For the text-containing cell, return its midpoint in [X, Y] coordinate format. 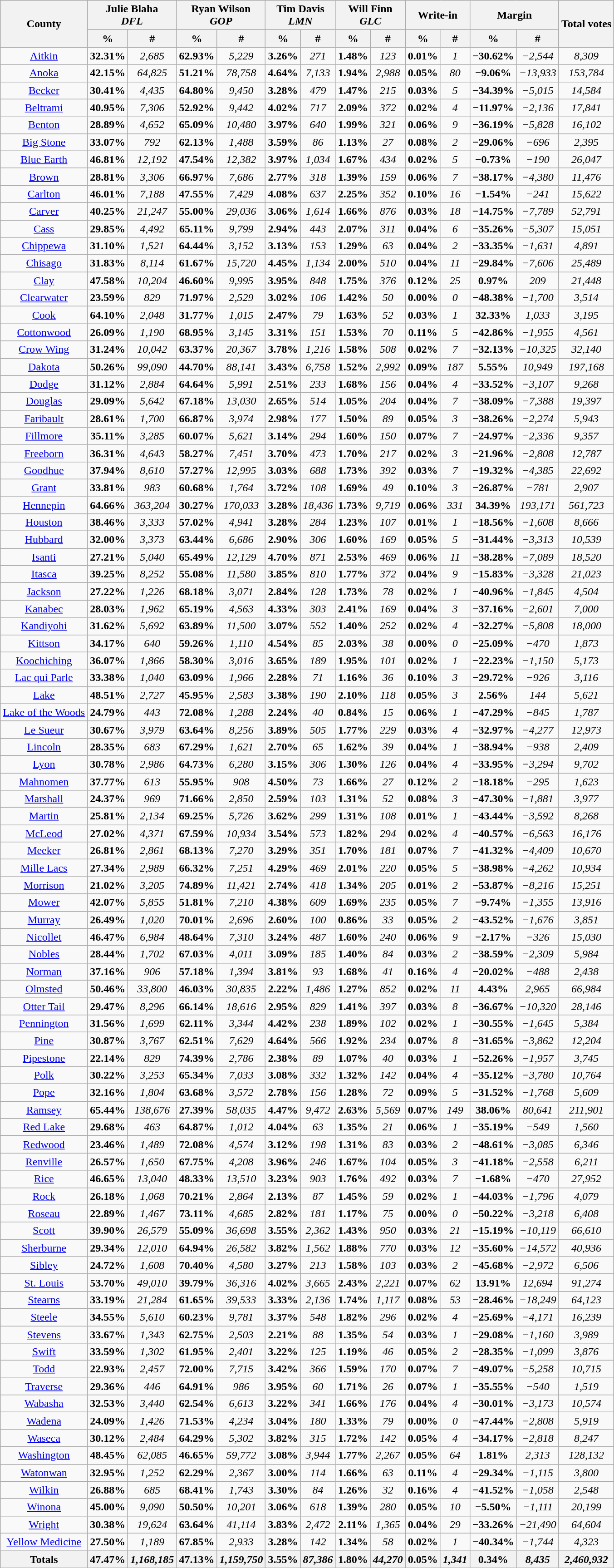
1,252 [152, 1473]
1,216 [318, 350]
Dakota [44, 367]
217 [388, 453]
30.22% [108, 1075]
64.10% [108, 315]
2.21% [283, 1334]
70.01% [197, 920]
1,764 [241, 488]
−45.68% [493, 1265]
29.36% [108, 1386]
14,584 [586, 90]
609 [318, 902]
61.95% [197, 1352]
27.02% [108, 833]
39.25% [108, 574]
2.43% [353, 1282]
26.49% [108, 920]
3.31% [283, 332]
561,723 [586, 505]
85 [318, 643]
252 [388, 626]
Douglas [44, 401]
−1,111 [537, 1507]
34.39% [493, 505]
−3,592 [537, 816]
Murray [44, 920]
62.54% [197, 1404]
29.34% [108, 1248]
332 [318, 1075]
100 [318, 920]
−1,099 [537, 1352]
−21.96% [493, 453]
9,357 [586, 436]
4.43% [493, 989]
44,270 [388, 1559]
Washington [44, 1455]
−2,601 [537, 609]
64.80% [197, 90]
1,189 [152, 1542]
1.47% [353, 90]
−540 [537, 1386]
30,835 [241, 989]
Lincoln [44, 747]
2,965 [537, 989]
392 [388, 470]
67.18% [197, 401]
62.29% [197, 1473]
2.41% [353, 609]
3.15% [283, 764]
2.60% [283, 920]
7,306 [152, 108]
9,472 [318, 1110]
47.55% [197, 194]
28.81% [108, 177]
Tim DavisLMN [300, 15]
34.55% [108, 1317]
65.11% [197, 228]
−190 [537, 159]
4,652 [152, 125]
2.00% [353, 263]
33.67% [108, 1334]
118 [388, 695]
2.65% [283, 401]
Martin [44, 816]
26.81% [108, 851]
23.46% [108, 1144]
2.22% [283, 989]
3.42% [283, 1369]
7,310 [241, 937]
4,941 [241, 523]
−1,115 [537, 1473]
151 [318, 332]
2.82% [283, 1213]
70.40% [197, 1265]
0.86% [353, 920]
2,907 [586, 488]
Jackson [44, 592]
848 [318, 281]
37.94% [108, 470]
57.02% [197, 523]
−49.07% [493, 1369]
−4,409 [537, 851]
240 [388, 937]
Mower [44, 902]
197,168 [586, 367]
1.48% [353, 56]
0.84% [353, 712]
36.31% [108, 453]
47.58% [108, 281]
38.46% [108, 523]
Morrison [44, 885]
1,343 [152, 1334]
−1,676 [537, 920]
Pine [44, 1040]
2,221 [388, 1282]
27.39% [197, 1110]
4,323 [586, 1542]
−2,309 [537, 954]
8,247 [586, 1438]
2.84% [283, 592]
−10,119 [537, 1231]
1.53% [353, 332]
128,132 [586, 1455]
1,562 [318, 1248]
47.13% [197, 1559]
3.43% [283, 367]
32,140 [586, 350]
Steele [44, 1317]
28,146 [586, 1006]
1.71% [353, 1386]
7,270 [241, 851]
−47.44% [493, 1421]
−48.38% [493, 298]
2,696 [241, 920]
−4,171 [537, 1317]
65 [318, 747]
983 [152, 488]
24.72% [108, 1265]
1,650 [152, 1162]
13,916 [586, 902]
63.09% [197, 678]
−47.29% [493, 712]
3.13% [283, 246]
53 [455, 1300]
3,665 [318, 1282]
Sibley [44, 1265]
29.85% [108, 228]
3,876 [586, 1352]
−33.35% [493, 246]
−14.75% [493, 211]
3.83% [283, 1524]
−1,744 [537, 1542]
5,609 [586, 1093]
3,285 [152, 436]
−32.27% [493, 626]
235 [388, 902]
Isanti [44, 557]
−35.55% [493, 1386]
15,051 [586, 228]
153 [318, 246]
30.78% [108, 764]
2,313 [537, 1455]
1.16% [353, 678]
61.65% [197, 1300]
41,114 [241, 1524]
7,133 [318, 73]
91,274 [586, 1282]
114 [318, 1473]
153,784 [586, 73]
683 [152, 747]
4,371 [152, 833]
24.79% [108, 712]
9,995 [241, 281]
Yellow Medicine [44, 1542]
5,855 [152, 902]
Becker [44, 90]
28.89% [108, 125]
10,574 [586, 1404]
62,085 [152, 1455]
7,000 [586, 609]
63.44% [197, 540]
15,251 [586, 885]
55.95% [197, 781]
Koochiching [44, 661]
−33.95% [493, 764]
4.70% [283, 557]
7,188 [152, 194]
1.30% [353, 764]
125 [318, 1352]
4,504 [586, 592]
McLeod [44, 833]
2,460,932 [586, 1559]
198 [318, 1144]
−15.19% [493, 1231]
6,613 [241, 1404]
31.12% [108, 384]
−38.26% [493, 419]
Clearwater [44, 298]
Big Stone [44, 142]
62.75% [197, 1334]
Will FinnGLC [370, 15]
Ramsey [44, 1110]
4,891 [586, 246]
10,480 [241, 125]
21,284 [152, 1300]
215 [388, 90]
4.33% [283, 609]
64.87% [197, 1127]
548 [318, 1317]
126 [388, 764]
4,492 [152, 228]
Blue Earth [44, 159]
68.95% [197, 332]
1,015 [241, 315]
−3,294 [537, 764]
2.53% [353, 557]
5.55% [493, 367]
311 [388, 228]
1,365 [388, 1524]
5,229 [241, 56]
908 [241, 781]
34.17% [108, 643]
613 [152, 781]
3,071 [241, 592]
1,519 [586, 1386]
−845 [537, 712]
1,486 [318, 989]
9,268 [586, 384]
87,386 [318, 1559]
3.81% [283, 971]
7,451 [241, 453]
3.78% [283, 350]
−24.97% [493, 436]
−2,544 [537, 56]
10,204 [152, 281]
59,772 [241, 1455]
1,110 [241, 643]
234 [388, 1040]
−38.98% [493, 868]
1,966 [241, 678]
17,841 [586, 108]
12,995 [241, 470]
−3,107 [537, 384]
−38.09% [493, 401]
492 [388, 1179]
46.47% [108, 937]
Brown [44, 177]
2,438 [586, 971]
3.09% [283, 954]
−18.18% [493, 781]
Stearns [44, 1300]
65.49% [197, 557]
Hennepin [44, 505]
3,572 [241, 1093]
2,134 [152, 816]
99,090 [152, 367]
−29.84% [493, 263]
6,408 [586, 1213]
9,702 [586, 764]
−1,160 [537, 1334]
22.89% [108, 1213]
71.66% [197, 799]
St. Louis [44, 1282]
4.42% [283, 1023]
180 [318, 1421]
9,719 [388, 505]
−3,862 [537, 1040]
−2,818 [537, 1438]
12,787 [586, 453]
86 [318, 142]
−31.65% [493, 1040]
2,786 [241, 1058]
3.02% [283, 298]
36,316 [241, 1282]
Lyon [44, 764]
1,804 [152, 1093]
26.57% [108, 1162]
3.89% [283, 730]
7,210 [241, 902]
−31.44% [493, 540]
1.63% [353, 315]
−1,768 [537, 1093]
1,159,750 [241, 1559]
−1.68% [493, 1179]
−43.44% [493, 816]
176 [388, 1404]
32.16% [108, 1093]
70 [388, 332]
1.05% [353, 401]
25 [455, 281]
−7,089 [537, 557]
363,204 [152, 505]
Lake [44, 695]
Pennington [44, 1023]
19,624 [152, 1524]
66,984 [586, 989]
47.54% [197, 159]
552 [318, 626]
246 [318, 1162]
Aitkin [44, 56]
−5,258 [537, 1369]
144 [537, 695]
12,010 [152, 1248]
−2,972 [537, 1265]
Grant [44, 488]
106 [318, 298]
2,472 [318, 1524]
−2.17% [493, 937]
2.98% [283, 419]
12,382 [241, 159]
11,500 [241, 626]
30.87% [108, 1040]
75 [388, 1213]
177 [318, 419]
Write-in [437, 15]
321 [388, 125]
366 [318, 1369]
3.59% [283, 142]
Nicollet [44, 937]
27,952 [586, 1179]
−29.34% [493, 1473]
2,933 [241, 1542]
514 [318, 401]
65.19% [197, 609]
−1,058 [537, 1490]
3,977 [586, 799]
5,692 [152, 626]
10,949 [537, 367]
−1,955 [537, 332]
−1,796 [537, 1196]
903 [318, 1179]
1.33% [353, 1421]
9,442 [241, 108]
1.76% [353, 1179]
46.01% [108, 194]
4,561 [586, 332]
35.11% [108, 436]
211,901 [586, 1110]
−38.17% [493, 177]
2.47% [283, 315]
12,694 [537, 1282]
4,563 [241, 609]
284 [318, 523]
66.87% [197, 419]
3,440 [152, 1404]
505 [318, 730]
54 [388, 1334]
10 [455, 1507]
Wilkin [44, 1490]
1.32% [353, 1075]
63.68% [197, 1093]
58 [388, 1542]
58.27% [197, 453]
1.88% [353, 1248]
10,764 [586, 1075]
1,873 [586, 643]
434 [388, 159]
Winona [44, 1507]
4,011 [241, 954]
32.53% [108, 1404]
27.34% [108, 868]
2,685 [152, 56]
48.64% [197, 937]
4.08% [283, 194]
2.01% [353, 868]
30.38% [108, 1524]
1,702 [152, 954]
4.47% [283, 1110]
3,979 [152, 730]
2,992 [388, 367]
4,643 [152, 453]
2.77% [283, 177]
1,341 [455, 1559]
46 [388, 1352]
30.27% [197, 505]
986 [241, 1386]
5,302 [241, 1438]
138,676 [152, 1110]
33.38% [108, 678]
72 [388, 1093]
Polk [44, 1075]
Meeker [44, 851]
7,033 [241, 1075]
−25.09% [493, 643]
−28.46% [493, 1300]
2,267 [388, 1455]
11,580 [241, 574]
65.34% [197, 1075]
62.13% [197, 142]
−8,216 [537, 885]
16 [455, 194]
−15.83% [493, 574]
3,306 [152, 177]
57.27% [197, 470]
446 [152, 1386]
24.09% [108, 1421]
−35.26% [493, 228]
2.10% [353, 695]
22.14% [108, 1058]
1.23% [353, 523]
3.29% [283, 851]
1.42% [353, 298]
2,457 [152, 1369]
64.44% [197, 246]
2,861 [152, 851]
13,510 [241, 1179]
8,610 [152, 470]
2.94% [283, 228]
−10,320 [537, 1006]
36,698 [241, 1231]
−41.32% [493, 851]
−549 [537, 1127]
Todd [44, 1369]
190 [318, 695]
4.38% [283, 902]
1,467 [152, 1213]
6,686 [241, 540]
83 [388, 1144]
128 [318, 592]
66,610 [586, 1231]
−37.16% [493, 609]
1.74% [353, 1300]
42.15% [108, 73]
10,715 [586, 1369]
15 [388, 712]
1.26% [353, 1490]
−13,933 [537, 73]
2.95% [283, 1006]
3,800 [586, 1473]
−19.32% [493, 470]
6,280 [241, 764]
3,253 [152, 1075]
8,309 [586, 56]
−18,249 [537, 1300]
1,426 [152, 1421]
1,012 [241, 1127]
1.94% [353, 73]
5,642 [152, 401]
−4,277 [537, 730]
−1,845 [537, 592]
−33.52% [493, 384]
69.25% [197, 816]
47.47% [108, 1559]
1,866 [152, 661]
10,201 [241, 1507]
2,884 [152, 384]
2.13% [283, 1196]
238 [318, 1023]
193,171 [537, 505]
2.56% [493, 695]
Olmsted [44, 989]
3.96% [283, 1162]
1.50% [353, 419]
26,047 [586, 159]
29.47% [108, 1006]
4,234 [241, 1421]
Totals [44, 1559]
−0.73% [493, 159]
55.08% [197, 574]
10,670 [586, 851]
1,623 [586, 781]
352 [388, 194]
149 [455, 1110]
16,239 [586, 1317]
49,010 [152, 1282]
3.14% [283, 436]
67.59% [197, 833]
871 [318, 557]
44.70% [197, 367]
1,040 [152, 678]
4.45% [283, 263]
1.17% [353, 1213]
51.81% [197, 902]
48.51% [108, 695]
39 [388, 747]
−4,262 [537, 868]
33.81% [108, 488]
−22.23% [493, 661]
2,986 [152, 764]
1,608 [152, 1265]
−9.74% [493, 902]
36 [388, 678]
Waseca [44, 1438]
County [44, 24]
22,692 [586, 470]
27.22% [108, 592]
2,989 [152, 868]
1,521 [152, 246]
810 [318, 574]
88,141 [241, 367]
Goodhue [44, 470]
67.29% [197, 747]
6,211 [586, 1162]
685 [152, 1490]
637 [318, 194]
12 [455, 1248]
331 [455, 505]
60.23% [197, 1317]
123 [388, 56]
40.25% [108, 211]
4.54% [283, 643]
463 [152, 1127]
−30.62% [493, 56]
93 [318, 971]
510 [388, 263]
12,973 [586, 730]
1,117 [388, 1300]
4,574 [241, 1144]
Rock [44, 1196]
−326 [537, 937]
62 [455, 1282]
8,252 [152, 574]
4.29% [283, 868]
4,079 [586, 1196]
72.00% [197, 1369]
−938 [537, 747]
1,699 [152, 1023]
55.00% [197, 211]
4,208 [241, 1162]
−38.94% [493, 747]
70.21% [197, 1196]
28.44% [108, 954]
104 [388, 1162]
296 [388, 1317]
50 [388, 298]
7,251 [241, 868]
26,579 [152, 1231]
42.07% [108, 902]
62.51% [197, 1040]
2.11% [353, 1524]
30.12% [108, 1438]
Kandiyohi [44, 626]
Nobles [44, 954]
39.79% [197, 1282]
150 [388, 436]
12,192 [152, 159]
27.21% [108, 557]
Cottonwood [44, 332]
65.09% [197, 125]
12,129 [241, 557]
15,030 [586, 937]
10,042 [152, 350]
13,030 [241, 401]
9,781 [241, 1317]
1,020 [152, 920]
−7,606 [537, 263]
3.38% [283, 695]
Chippewa [44, 246]
−33.26% [493, 1524]
3,373 [152, 540]
20,367 [241, 350]
2,136 [318, 1300]
46.81% [108, 159]
−40.96% [493, 592]
30.67% [108, 730]
318 [318, 177]
2,503 [241, 1334]
65.44% [108, 1110]
Carver [44, 211]
31.56% [108, 1023]
2,395 [586, 142]
950 [388, 1231]
2,048 [152, 315]
3.00% [283, 1473]
26 [388, 1386]
Rice [44, 1179]
67.85% [197, 1542]
6,506 [586, 1265]
26.09% [108, 332]
−38.28% [493, 557]
−926 [537, 678]
5,943 [586, 419]
2,864 [241, 1196]
3,205 [152, 885]
Crow Wing [44, 350]
Kittson [44, 643]
3,989 [586, 1334]
38.06% [493, 1110]
22.93% [108, 1369]
−3,313 [537, 540]
71.53% [197, 1421]
Scott [44, 1231]
38 [388, 643]
3,195 [586, 315]
2.90% [283, 540]
11,476 [586, 177]
−2,274 [537, 419]
852 [388, 989]
−3,218 [537, 1213]
28.03% [108, 609]
2.70% [283, 747]
Wadena [44, 1421]
−34.17% [493, 1438]
969 [152, 799]
−2,136 [537, 108]
−41.52% [493, 1490]
1.07% [353, 1058]
−35.60% [493, 1248]
7,715 [241, 1369]
688 [318, 470]
59.26% [197, 643]
−10,325 [537, 350]
Itasca [44, 574]
39.90% [108, 1231]
26.88% [108, 1490]
5,919 [586, 1421]
−2,336 [537, 436]
3.23% [283, 1179]
−1,881 [537, 799]
3.85% [283, 574]
Mahnomen [44, 781]
Lake of the Woods [44, 712]
Anoka [44, 73]
73.11% [197, 1213]
3.30% [283, 1490]
2,367 [241, 1473]
Mille Lacs [44, 868]
−30.01% [493, 1404]
876 [388, 211]
170 [388, 1369]
−3,780 [537, 1075]
64.91% [197, 1386]
33.07% [108, 142]
3,767 [152, 1040]
6 [455, 228]
−1,355 [537, 902]
78 [388, 592]
16,102 [586, 125]
19,397 [586, 401]
32.00% [108, 540]
1.80% [353, 1559]
1.89% [353, 1023]
50.50% [197, 1507]
29.09% [108, 401]
3.12% [283, 1144]
8,435 [537, 1559]
15,622 [586, 194]
16,176 [586, 833]
46.03% [197, 989]
102 [388, 1023]
−1,631 [537, 246]
−40.34% [493, 1542]
−20.02% [493, 971]
−5,307 [537, 228]
67.03% [197, 954]
6,346 [586, 1144]
Stevens [44, 1334]
8,296 [152, 1006]
61.67% [197, 263]
33.19% [108, 1300]
1.19% [353, 1352]
−25.69% [493, 1317]
64,825 [152, 73]
2,409 [586, 747]
1,190 [152, 332]
1,700 [152, 419]
71 [318, 678]
3.26% [283, 56]
3,145 [241, 332]
−295 [537, 781]
1.45% [353, 1196]
7,686 [241, 177]
13.91% [493, 1282]
−241 [537, 194]
Norman [44, 971]
233 [318, 384]
64.64% [197, 384]
−3,328 [537, 574]
18,000 [586, 626]
1,743 [241, 1490]
−11.97% [493, 108]
40,936 [586, 1248]
Carlton [44, 194]
Traverse [44, 1386]
−42.86% [493, 332]
Cass [44, 228]
3,851 [586, 920]
63.37% [197, 350]
1,394 [241, 971]
205 [388, 885]
2.59% [283, 799]
2,401 [241, 1352]
64.94% [197, 1248]
7,629 [241, 1040]
3,944 [318, 1455]
32.33% [493, 315]
1,068 [152, 1196]
−29.72% [493, 678]
1,134 [318, 263]
27.50% [108, 1542]
−4,380 [537, 177]
36.07% [108, 661]
5,991 [241, 384]
74.39% [197, 1058]
2,484 [152, 1438]
64 [455, 1455]
1,962 [152, 609]
−44.03% [493, 1196]
487 [318, 937]
48.45% [108, 1455]
−50.22% [493, 1213]
62.11% [197, 1023]
−2,558 [537, 1162]
8,666 [586, 523]
67.75% [197, 1162]
−28.35% [493, 1352]
2,362 [318, 1231]
299 [318, 816]
2.63% [353, 1110]
107 [388, 523]
3,016 [241, 661]
66.32% [197, 868]
3.33% [283, 1300]
Julie BlahaDFL [132, 15]
0.97% [493, 281]
51.21% [197, 73]
5,569 [388, 1110]
−5,808 [537, 626]
20,199 [586, 1507]
2,988 [388, 73]
351 [318, 851]
29 [455, 1524]
25.81% [108, 816]
28.61% [108, 419]
78,758 [241, 73]
−35.12% [493, 1075]
Freeborn [44, 453]
1.99% [353, 125]
2,529 [241, 298]
Pipestone [44, 1058]
229 [388, 730]
−53.87% [493, 885]
Hubbard [44, 540]
Le Sueur [44, 730]
57.18% [197, 971]
18 [455, 211]
204 [388, 401]
3,344 [241, 1023]
187 [455, 367]
Total votes [586, 24]
−34.39% [493, 90]
52,791 [586, 211]
18,616 [241, 1006]
68.41% [197, 1490]
87 [318, 1196]
25,489 [586, 263]
−52.26% [493, 1058]
Marshall [44, 799]
−488 [537, 971]
1,226 [152, 592]
45.95% [197, 695]
Margin [514, 15]
479 [318, 90]
Watonwan [44, 1473]
−696 [537, 142]
Dodge [44, 384]
−6,563 [537, 833]
1,288 [241, 712]
24.37% [108, 799]
12,204 [586, 1040]
1.41% [353, 1006]
Clay [44, 281]
−43.52% [493, 920]
5,173 [586, 661]
2,583 [241, 695]
55.09% [197, 1231]
Ryan WilsonGOP [221, 15]
−38.59% [493, 954]
8,114 [152, 263]
1,488 [241, 142]
2.03% [353, 643]
−29.06% [493, 142]
1.59% [353, 1369]
−31.52% [493, 1093]
566 [318, 1040]
49 [388, 488]
3.37% [283, 1317]
315 [318, 1438]
37.77% [108, 781]
1,302 [152, 1352]
Kanabec [44, 609]
88 [318, 1334]
8,268 [586, 816]
1,168,185 [152, 1559]
45.00% [108, 1507]
60.07% [197, 436]
21,023 [586, 574]
33,800 [152, 989]
Renville [44, 1162]
4.04% [283, 1127]
5,726 [241, 816]
6,758 [318, 367]
32 [388, 1490]
60 [318, 1386]
29.68% [108, 1127]
−18.56% [493, 523]
39,533 [241, 1300]
Benton [44, 125]
26,582 [241, 1248]
5,040 [152, 557]
1,033 [537, 315]
1,489 [152, 1144]
Wright [44, 1524]
1.43% [353, 1231]
906 [152, 971]
10,539 [586, 540]
3.62% [283, 816]
Chisago [44, 263]
−35.19% [493, 1127]
209 [537, 281]
71.97% [197, 298]
−32.97% [493, 730]
3.54% [283, 833]
1,621 [241, 747]
1,787 [586, 712]
Beltrami [44, 108]
13,040 [152, 1179]
1.75% [353, 281]
1.72% [353, 1438]
−1.54% [493, 194]
−1,608 [537, 523]
−1,150 [537, 661]
48.33% [197, 1179]
28.35% [108, 747]
189 [318, 661]
−781 [537, 488]
4,685 [241, 1213]
3.70% [283, 453]
80 [455, 73]
6,984 [152, 937]
−5,015 [537, 90]
58.30% [197, 661]
30.41% [108, 90]
21.02% [108, 885]
−48.61% [493, 1144]
60.68% [197, 488]
18,520 [586, 557]
280 [388, 1507]
26.18% [108, 1196]
68.13% [197, 851]
770 [388, 1248]
−5,828 [537, 125]
−32.13% [493, 350]
Wabasha [44, 1404]
1.27% [353, 989]
73 [318, 781]
4,580 [241, 1265]
792 [152, 142]
−26.87% [493, 488]
31.24% [108, 350]
64.66% [108, 505]
66.14% [197, 1006]
59 [388, 1196]
74.89% [197, 885]
−36.19% [493, 125]
418 [318, 885]
1.81% [493, 1455]
9,799 [241, 228]
1,614 [318, 211]
Lac qui Parle [44, 678]
64,123 [586, 1300]
Fillmore [44, 436]
31.77% [197, 315]
37.16% [108, 971]
3,974 [241, 419]
32.95% [108, 1473]
21,448 [586, 281]
159 [388, 177]
21,247 [152, 211]
1.29% [353, 246]
4.50% [283, 781]
31.62% [108, 626]
66.97% [197, 177]
Sherburne [44, 1248]
185 [318, 954]
2.09% [353, 108]
80,641 [537, 1110]
3,116 [586, 678]
53.70% [108, 1282]
31.10% [108, 246]
2.28% [283, 678]
101 [388, 661]
31.83% [108, 263]
−40.57% [493, 833]
3.03% [283, 470]
2.24% [283, 712]
213 [318, 1265]
2.38% [283, 1058]
64.29% [197, 1438]
−1,700 [537, 298]
1,560 [586, 1127]
62.93% [197, 56]
Faribault [44, 419]
3.72% [283, 488]
473 [318, 453]
4,435 [152, 90]
18,436 [318, 505]
40.95% [108, 108]
3.24% [283, 937]
1.62% [353, 747]
50.26% [108, 367]
2,850 [241, 799]
−14,572 [537, 1248]
3,152 [241, 246]
−9.06% [493, 73]
63.89% [197, 626]
5,384 [586, 1023]
3.07% [283, 626]
−36.67% [493, 1006]
0.34% [493, 1559]
341 [318, 1404]
−1,957 [537, 1058]
8,256 [241, 730]
2.07% [353, 228]
5,610 [152, 1317]
64.73% [197, 764]
23.59% [108, 298]
−5.50% [493, 1507]
−30.55% [493, 1023]
508 [388, 350]
−7,789 [537, 211]
52.92% [197, 108]
46.60% [197, 281]
3.04% [283, 1421]
−7,388 [537, 401]
Otter Tail [44, 1006]
−47.30% [493, 799]
1.95% [353, 661]
29,036 [241, 211]
3,514 [586, 298]
1.92% [353, 1040]
−4,385 [537, 470]
Swift [44, 1352]
Pope [44, 1093]
303 [318, 609]
−3,085 [537, 1144]
220 [388, 868]
376 [388, 281]
−41.18% [493, 1162]
271 [318, 56]
15,720 [241, 263]
32.31% [108, 56]
50.46% [108, 989]
Roseau [44, 1213]
41 [388, 971]
2,727 [152, 695]
−29.08% [493, 1334]
2.25% [353, 194]
Redwood [44, 1144]
Houston [44, 523]
1.52% [353, 367]
1,034 [318, 159]
Red Lake [44, 1127]
3.27% [283, 1265]
5,984 [586, 954]
618 [318, 1507]
68.18% [197, 592]
−21,490 [537, 1524]
1.28% [353, 1093]
33.59% [108, 1352]
397 [388, 1006]
−1,645 [537, 1023]
3,333 [152, 523]
7,429 [241, 194]
717 [318, 108]
33 [388, 920]
573 [318, 833]
−3,173 [537, 1404]
2.51% [283, 384]
2.78% [283, 1093]
9,090 [152, 1507]
Cook [44, 315]
3.65% [283, 661]
1.13% [353, 142]
170,033 [241, 505]
58,035 [241, 1110]
2,548 [586, 1490]
11,421 [241, 885]
2.74% [283, 885]
3,745 [586, 1058]
9,450 [241, 90]
64,604 [586, 1524]
